Determine the [x, y] coordinate at the center of the cell enclosing the given text.  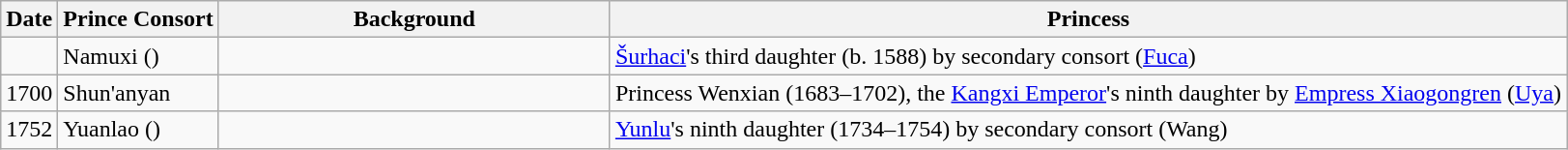
Šurhaci's third daughter (b. 1588) by secondary consort (Fuca) [1088, 56]
1752 [29, 130]
Shun'anyan [138, 93]
Yuanlao () [138, 130]
1700 [29, 93]
Namuxi () [138, 56]
Background [413, 19]
Yunlu's ninth daughter (1734–1754) by secondary consort (Wang) [1088, 130]
Princess Wenxian (1683–1702), the Kangxi Emperor's ninth daughter by Empress Xiaogongren (Uya) [1088, 93]
Princess [1088, 19]
Date [29, 19]
Prince Consort [138, 19]
